Find where the given text appears and provide that cell's center as (X, Y) coordinate. 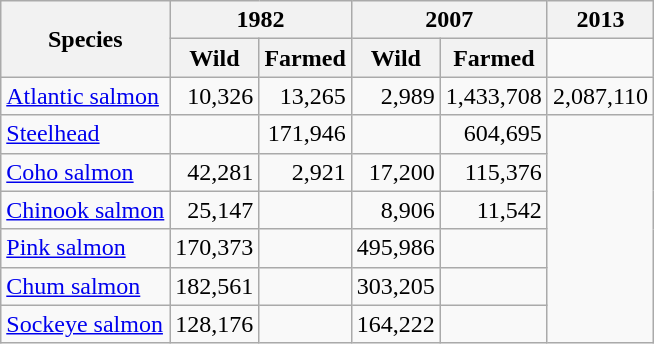
Coho salmon (86, 172)
182,561 (214, 286)
Sockeye salmon (86, 324)
1,433,708 (494, 96)
10,326 (214, 96)
Chinook salmon (86, 210)
164,222 (396, 324)
2,989 (396, 96)
171,946 (305, 134)
115,376 (494, 172)
Species (86, 39)
2,921 (305, 172)
495,986 (396, 248)
25,147 (214, 210)
42,281 (214, 172)
303,205 (396, 286)
Atlantic salmon (86, 96)
17,200 (396, 172)
2,087,110 (600, 96)
Chum salmon (86, 286)
128,176 (214, 324)
2007 (449, 20)
13,265 (305, 96)
2013 (600, 20)
Steelhead (86, 134)
11,542 (494, 210)
170,373 (214, 248)
8,906 (396, 210)
604,695 (494, 134)
Pink salmon (86, 248)
1982 (260, 20)
